Output the (X, Y) coordinate of the center of the cell containing the given text.  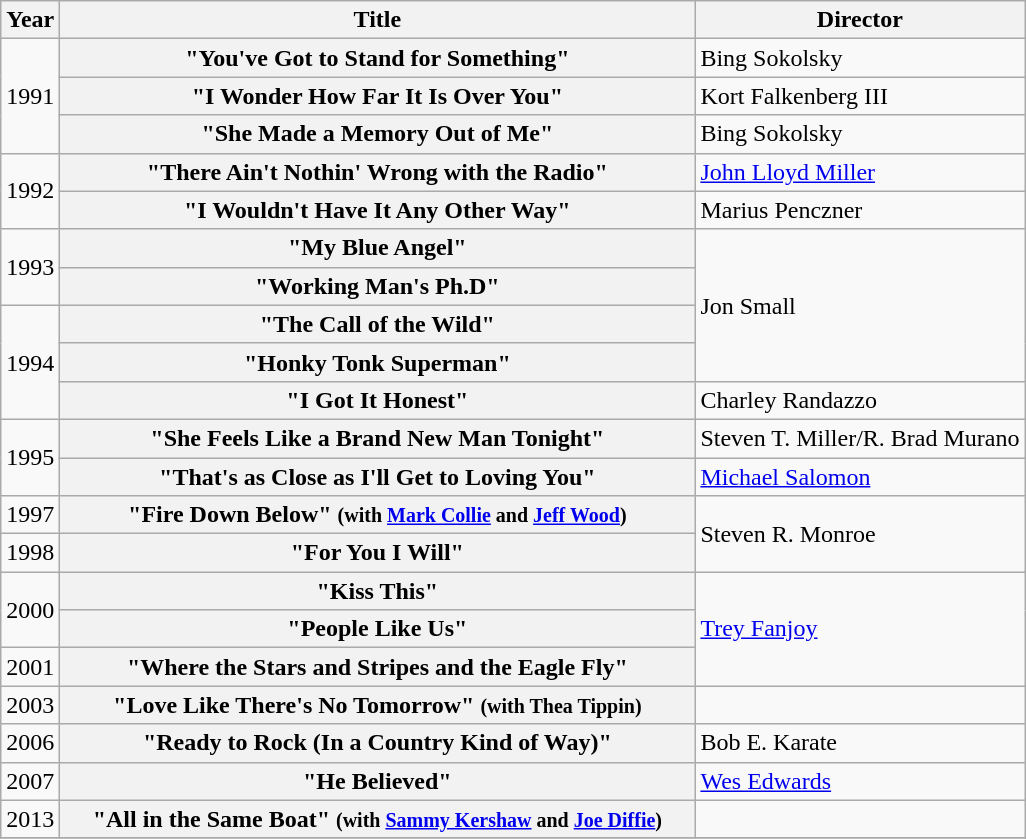
"Ready to Rock (In a Country Kind of Way)" (378, 743)
2001 (30, 667)
"Kiss This" (378, 591)
Year (30, 20)
"I Wonder How Far It Is Over You" (378, 96)
"Where the Stars and Stripes and the Eagle Fly" (378, 667)
"That's as Close as I'll Get to Loving You" (378, 477)
1993 (30, 267)
"Honky Tonk Superman" (378, 362)
Charley Randazzo (860, 400)
1991 (30, 96)
"I Wouldn't Have It Any Other Way" (378, 210)
"He Believed" (378, 781)
Kort Falkenberg III (860, 96)
"Fire Down Below" (with Mark Collie and Jeff Wood) (378, 515)
"For You I Will" (378, 553)
Bob E. Karate (860, 743)
1998 (30, 553)
"Love Like There's No Tomorrow" (with Thea Tippin) (378, 705)
Title (378, 20)
"People Like Us" (378, 629)
"There Ain't Nothin' Wrong with the Radio" (378, 172)
2000 (30, 610)
"You've Got to Stand for Something" (378, 58)
Director (860, 20)
1992 (30, 191)
1997 (30, 515)
1994 (30, 362)
Michael Salomon (860, 477)
"I Got It Honest" (378, 400)
2003 (30, 705)
2007 (30, 781)
Wes Edwards (860, 781)
"She Made a Memory Out of Me" (378, 134)
"All in the Same Boat" (with Sammy Kershaw and Joe Diffie) (378, 819)
"My Blue Angel" (378, 248)
"The Call of the Wild" (378, 324)
Jon Small (860, 305)
2006 (30, 743)
"Working Man's Ph.D" (378, 286)
Steven T. Miller/R. Brad Murano (860, 438)
Trey Fanjoy (860, 629)
Marius Penczner (860, 210)
Steven R. Monroe (860, 534)
2013 (30, 819)
"She Feels Like a Brand New Man Tonight" (378, 438)
1995 (30, 457)
John Lloyd Miller (860, 172)
